Return the (X, Y) coordinate for the center point of the cell that contains the specified text.  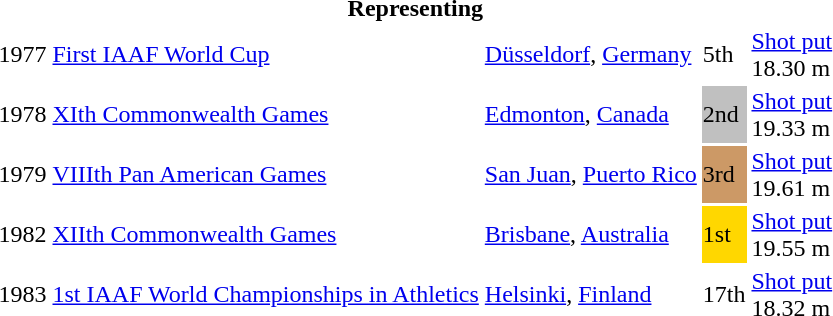
Düsseldorf, Germany (590, 54)
5th (724, 54)
XIIth Commonwealth Games (266, 234)
VIIIth Pan American Games (266, 174)
3rd (724, 174)
1st (724, 234)
Brisbane, Australia (590, 234)
San Juan, Puerto Rico (590, 174)
Edmonton, Canada (590, 114)
2nd (724, 114)
XIth Commonwealth Games (266, 114)
First IAAF World Cup (266, 54)
